Output the (x, y) coordinate of the center of the cell containing the given text.  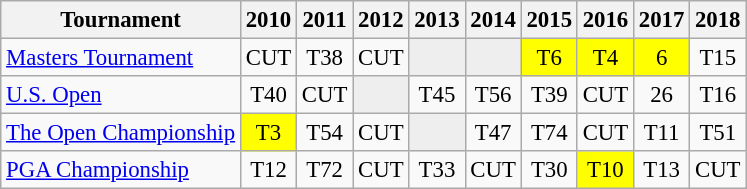
T72 (325, 170)
2012 (381, 20)
2015 (549, 20)
U.S. Open (121, 95)
The Open Championship (121, 133)
26 (661, 95)
T74 (549, 133)
T56 (493, 95)
T40 (268, 95)
PGA Championship (121, 170)
T6 (549, 58)
2010 (268, 20)
2011 (325, 20)
Tournament (121, 20)
T51 (718, 133)
T33 (437, 170)
T4 (605, 58)
T54 (325, 133)
T47 (493, 133)
2016 (605, 20)
T30 (549, 170)
6 (661, 58)
T12 (268, 170)
2018 (718, 20)
T15 (718, 58)
2014 (493, 20)
Masters Tournament (121, 58)
2017 (661, 20)
T11 (661, 133)
T38 (325, 58)
T10 (605, 170)
2013 (437, 20)
T13 (661, 170)
T45 (437, 95)
T3 (268, 133)
T16 (718, 95)
T39 (549, 95)
